Output the [X, Y] coordinate of the center of the cell containing the given text.  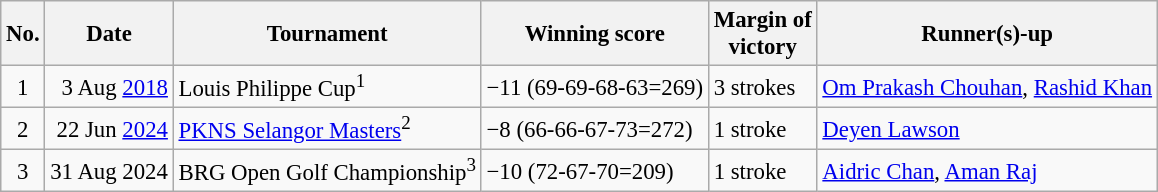
3 Aug 2018 [109, 87]
Deyen Lawson [987, 129]
Runner(s)-up [987, 34]
Aidric Chan, Aman Raj [987, 171]
22 Jun 2024 [109, 129]
−8 (66-66-67-73=272) [594, 129]
3 strokes [762, 87]
Date [109, 34]
−11 (69-69-68-63=269) [594, 87]
31 Aug 2024 [109, 171]
BRG Open Golf Championship3 [327, 171]
Tournament [327, 34]
−10 (72-67-70=209) [594, 171]
2 [23, 129]
PKNS Selangor Masters2 [327, 129]
No. [23, 34]
Om Prakash Chouhan, Rashid Khan [987, 87]
1 [23, 87]
Louis Philippe Cup1 [327, 87]
3 [23, 171]
Margin ofvictory [762, 34]
Winning score [594, 34]
